Search for the cell housing the specified text and yield its [x, y] center coordinate. 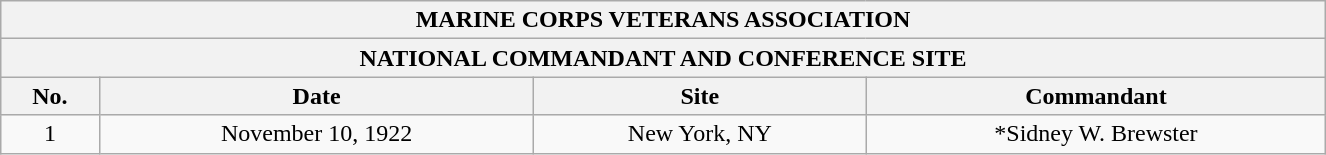
Commandant [1096, 96]
Date [317, 96]
Site [700, 96]
NATIONAL COMMANDANT AND CONFERENCE SITE [663, 58]
New York, NY [700, 134]
1 [50, 134]
No. [50, 96]
*Sidney W. Brewster [1096, 134]
MARINE CORPS VETERANS ASSOCIATION [663, 20]
November 10, 1922 [317, 134]
